Scan for the cell matching the given text and deliver its [x, y] coordinate at center. 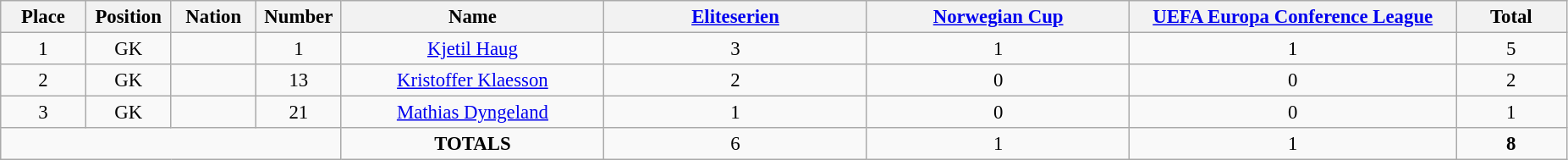
21 [300, 113]
Number [300, 17]
Nation [213, 17]
Kristoffer Klaesson [472, 80]
TOTALS [472, 144]
UEFA Europa Conference League [1293, 17]
Total [1511, 17]
8 [1511, 144]
Place [44, 17]
6 [736, 144]
Eliteserien [736, 17]
5 [1511, 49]
13 [300, 80]
Name [472, 17]
Position [129, 17]
Kjetil Haug [472, 49]
Norwegian Cup [999, 17]
Mathias Dyngeland [472, 113]
